From the cell containing the given text, extract its center point as (X, Y) coordinate. 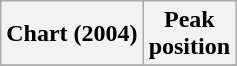
Chart (2004) (72, 34)
Peakposition (189, 34)
